Locate the cell with the specified text and output its [x, y] center coordinate. 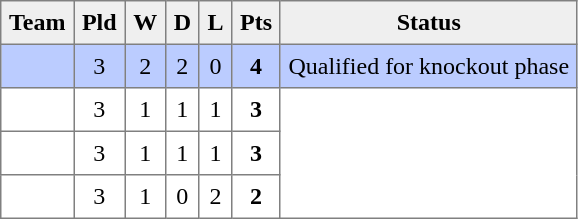
Qualified for knockout phase [428, 66]
L [216, 23]
W [145, 23]
Pld [100, 23]
Team [38, 23]
Pts [256, 23]
D [182, 23]
4 [256, 66]
Status [428, 23]
